Pinpoint the cell where the given text exists, returning its [x, y] midpoint coordinate. 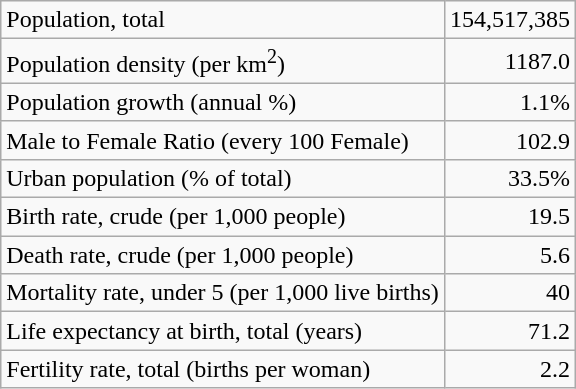
Birth rate, crude (per 1,000 people) [223, 217]
5.6 [510, 255]
1.1% [510, 102]
Mortality rate, under 5 (per 1,000 live births) [223, 293]
19.5 [510, 217]
Population growth (annual %) [223, 102]
154,517,385 [510, 20]
Death rate, crude (per 1,000 people) [223, 255]
Population density (per km2) [223, 62]
33.5% [510, 178]
Male to Female Ratio (every 100 Female) [223, 140]
102.9 [510, 140]
40 [510, 293]
Population, total [223, 20]
Urban population (% of total) [223, 178]
2.2 [510, 369]
Fertility rate, total (births per woman) [223, 369]
Life expectancy at birth, total (years) [223, 331]
1187.0 [510, 62]
71.2 [510, 331]
